Identify which cell holds the provided text, then report its [x, y] central coordinate. 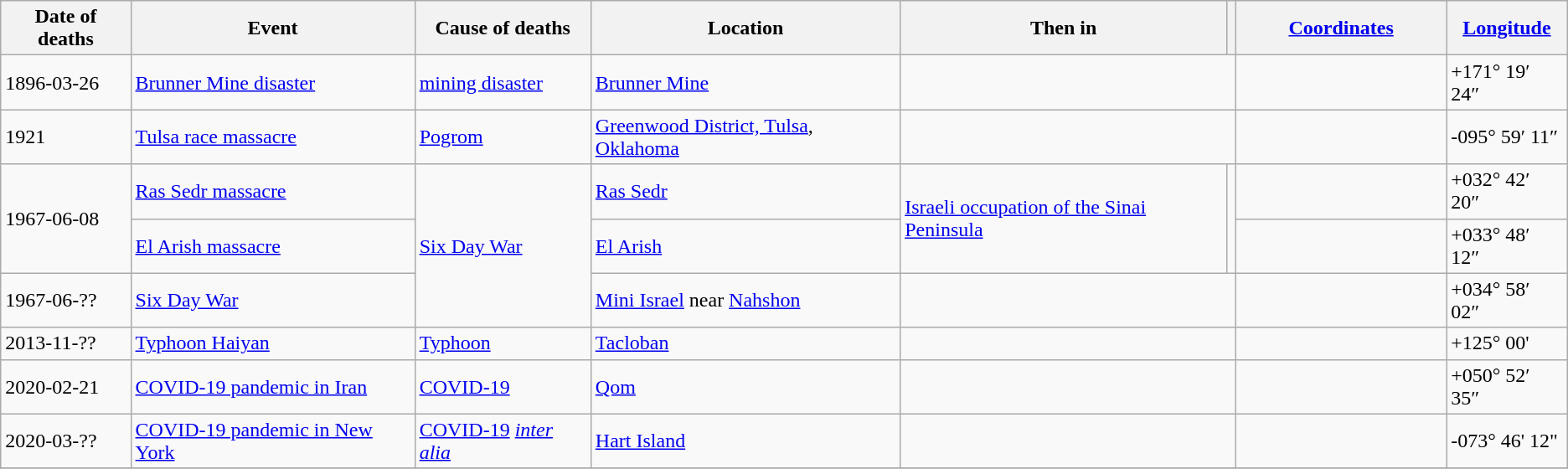
Ras Sedr massacre [273, 191]
+171° 19′ 24″ [1508, 82]
Cause of deaths [503, 28]
Date of deaths [65, 28]
+050° 52′ 35″ [1508, 387]
Hart Island [745, 441]
Tulsa race massacre [273, 137]
Location [745, 28]
mining disaster [503, 82]
+033° 48′ 12″ [1508, 246]
1896-03-26 [65, 82]
Mini Israel near Nahshon [745, 300]
Israeli occupation of the Sinai Peninsula [1064, 219]
El Arish massacre [273, 246]
+034° 58′ 02″ [1508, 300]
Ras Sedr [745, 191]
+125° 00' [1508, 343]
Coordinates [1342, 28]
1967-06-?? [65, 300]
Qom [745, 387]
Event [273, 28]
COVID-19 inter alia [503, 441]
+032° 42′ 20″ [1508, 191]
2020-02-21 [65, 387]
Typhoon Haiyan [273, 343]
El Arish [745, 246]
Brunner Mine [745, 82]
Pogrom [503, 137]
Brunner Mine disaster [273, 82]
COVID-19 pandemic in Iran [273, 387]
-073° 46' 12" [1508, 441]
-095° 59′ 11″ [1508, 137]
2020-03-?? [65, 441]
COVID-19 pandemic in New York [273, 441]
Tacloban [745, 343]
Typhoon [503, 343]
1967-06-08 [65, 219]
Longitude [1508, 28]
1921 [65, 137]
Greenwood District, Tulsa, Oklahoma [745, 137]
COVID-19 [503, 387]
2013-11-?? [65, 343]
Then in [1064, 28]
